Locate the cell with the specified text and output its [X, Y] center coordinate. 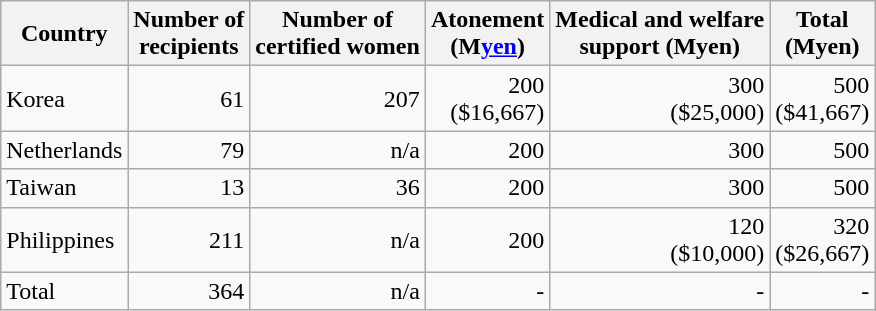
Total (Myen) [822, 34]
36 [338, 188]
13 [189, 188]
120($10,000) [660, 240]
79 [189, 150]
211 [189, 240]
Medical and welfare support (Myen) [660, 34]
Atonement (Myen) [487, 34]
300($25,000) [660, 98]
Number of recipients [189, 34]
Number ofcertified women [338, 34]
Taiwan [64, 188]
500($41,667) [822, 98]
207 [338, 98]
Philippines [64, 240]
Korea [64, 98]
200($16,667) [487, 98]
364 [189, 291]
61 [189, 98]
Total [64, 291]
320($26,667) [822, 240]
Netherlands [64, 150]
Country [64, 34]
